Determine the (X, Y) coordinate at the center of the cell enclosing the given text.  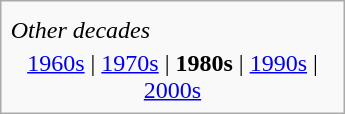
Other decades (172, 30)
1960s | 1970s | 1980s | 1990s | 2000s (172, 76)
